Return the (X, Y) coordinate for the center point of the cell that contains the specified text.  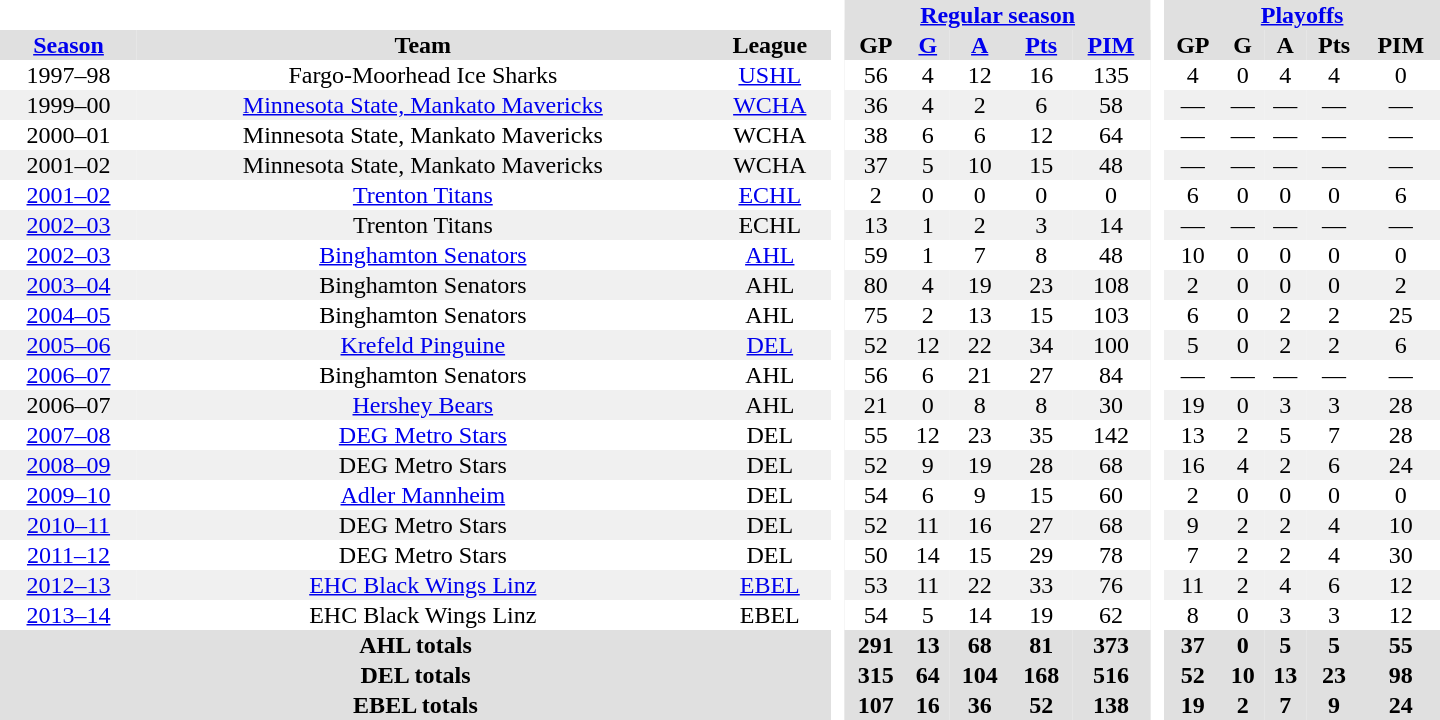
80 (876, 285)
81 (1040, 645)
75 (876, 315)
78 (1111, 555)
107 (876, 705)
2011–12 (68, 555)
315 (876, 675)
AHL totals (416, 645)
168 (1040, 675)
2007–08 (68, 435)
38 (876, 135)
138 (1111, 705)
Krefeld Pinguine (423, 345)
Regular season (998, 15)
103 (1111, 315)
2000–01 (68, 135)
29 (1040, 555)
Season (68, 45)
50 (876, 555)
35 (1040, 435)
DEL totals (416, 675)
1997–98 (68, 75)
291 (876, 645)
58 (1111, 105)
2005–06 (68, 345)
516 (1111, 675)
1999–00 (68, 105)
84 (1111, 375)
Team (423, 45)
2013–14 (68, 615)
104 (980, 675)
2003–04 (68, 285)
60 (1111, 495)
76 (1111, 585)
2010–11 (68, 525)
EBEL totals (416, 705)
Fargo-Moorhead Ice Sharks (423, 75)
135 (1111, 75)
Playoffs (1302, 15)
53 (876, 585)
98 (1401, 675)
373 (1111, 645)
2004–05 (68, 315)
League (770, 45)
USHL (770, 75)
62 (1111, 615)
Adler Mannheim (423, 495)
142 (1111, 435)
2008–09 (68, 465)
Hershey Bears (423, 405)
59 (876, 255)
25 (1401, 315)
33 (1040, 585)
34 (1040, 345)
2009–10 (68, 495)
100 (1111, 345)
2012–13 (68, 585)
108 (1111, 285)
